Detect which cell encompasses the target text, then output its (x, y) center coordinate. 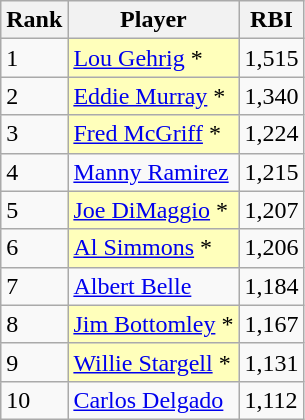
1,207 (272, 210)
Albert Belle (154, 286)
1,167 (272, 324)
8 (34, 324)
Rank (34, 20)
6 (34, 248)
Al Simmons * (154, 248)
Eddie Murray * (154, 96)
1,340 (272, 96)
1,215 (272, 172)
10 (34, 400)
3 (34, 134)
1,206 (272, 248)
1,184 (272, 286)
RBI (272, 20)
4 (34, 172)
1,131 (272, 362)
Fred McGriff * (154, 134)
1,224 (272, 134)
Manny Ramirez (154, 172)
1,515 (272, 58)
7 (34, 286)
Joe DiMaggio * (154, 210)
Lou Gehrig * (154, 58)
Carlos Delgado (154, 400)
9 (34, 362)
1,112 (272, 400)
Willie Stargell * (154, 362)
5 (34, 210)
2 (34, 96)
Player (154, 20)
Jim Bottomley * (154, 324)
1 (34, 58)
